Return (x, y) of the center of cell containing provided text 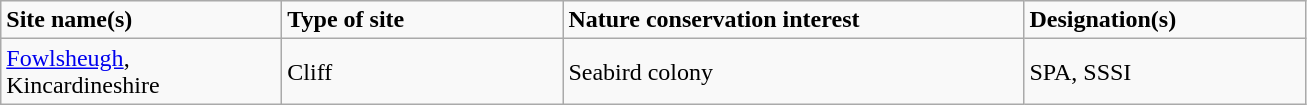
Type of site (422, 20)
SPA, SSSI (1164, 72)
Fowlsheugh, Kincardineshire (142, 72)
Nature conservation interest (794, 20)
Seabird colony (794, 72)
Designation(s) (1164, 20)
Site name(s) (142, 20)
Cliff (422, 72)
